Extract the (x, y) coordinate from the center of the cell holding the provided text.  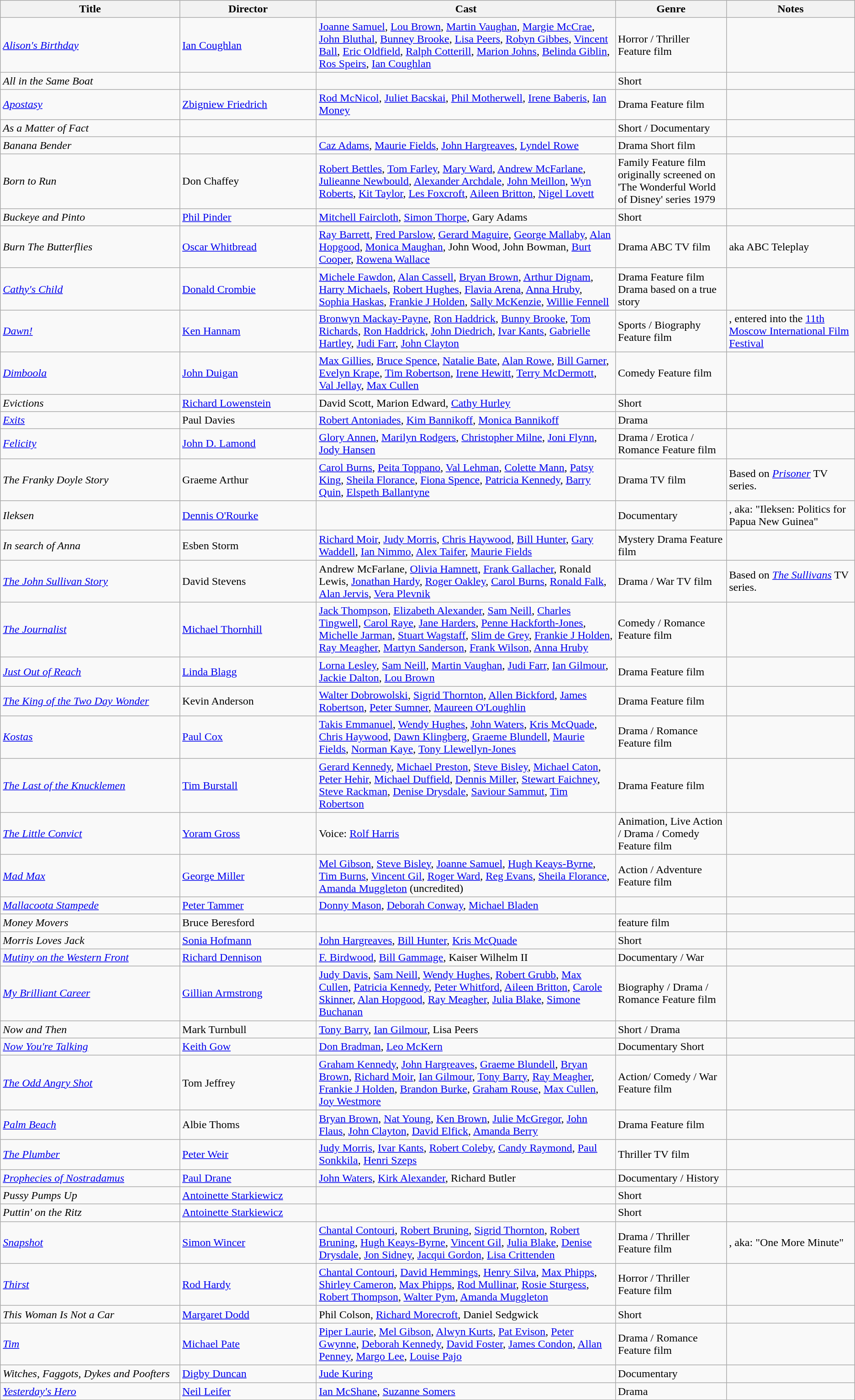
Mad Max (90, 875)
Drama TV film (670, 480)
Digby Duncan (248, 1373)
John Duigan (248, 373)
John Hargreaves, Bill Hunter, Kris McQuade (466, 940)
Walter Dobrowolski, Sigrid Thornton, Allen Bickford, James Robertson, Peter Sumner, Maureen O'Loughlin (466, 701)
Cathy's Child (90, 289)
Bruce Beresford (248, 923)
Drama / Erotica / Romance Feature film (670, 444)
Piper Laurie, Mel Gibson, Alwyn Kurts, Pat Evison, Peter Gwynne, Deborah Kennedy, David Foster, James Condon, Allan Penney, Margo Lee, Louise Pajo (466, 1344)
Rod Hardy (248, 1284)
feature film (670, 923)
Pussy Pumps Up (90, 1195)
Judy Morris, Ivar Kants, Robert Coleby, Candy Raymond, Paul Sonkkila, Henri Szeps (466, 1154)
Mark Turnbull (248, 1029)
Alison's Birthday (90, 45)
Family Feature film originally screened on 'The Wonderful World of Disney' series 1979 (670, 181)
Documentary / War (670, 958)
The John Sullivan Story (90, 581)
In search of Anna (90, 546)
Palm Beach (90, 1125)
Dawn! (90, 331)
Mystery Drama Feature film (670, 546)
Lorna Lesley, Sam Neill, Martin Vaughan, Judi Farr, Ian Gilmour, Jackie Dalton, Lou Brown (466, 672)
Simon Wincer (248, 1242)
Neil Leifer (248, 1391)
Andrew McFarlane, Olivia Hamnett, Frank Gallacher, Ronald Lewis, Jonathan Hardy, Roger Oakley, Carol Burns, Ronald Falk, Alan Jervis, Vera Plevnik (466, 581)
Notes (791, 9)
Tim (90, 1344)
Paul Cox (248, 737)
John D. Lamond (248, 444)
Action/ Comedy / War Feature film (670, 1083)
Snapshot (90, 1242)
Caz Adams, Maurie Fields, John Hargreaves, Lyndel Rowe (466, 145)
Biography / Drama / Romance Feature film (670, 993)
Short / Drama (670, 1029)
Paul Davies (248, 420)
As a Matter of Fact (90, 128)
Esben Storm (248, 546)
Ray Barrett, Fred Parslow, Gerard Maguire, George Mallaby, Alan Hopgood, Monica Maughan, John Wood, John Bowman, Burt Cooper, Rowena Wallace (466, 247)
The Odd Angry Shot (90, 1083)
Short / Documentary (670, 128)
Prophecies of Nostradamus (90, 1178)
Mitchell Faircloth, Simon Thorpe, Gary Adams (466, 217)
Ian McShane, Suzanne Somers (466, 1391)
Michael Pate (248, 1344)
, entered into the 11th Moscow International Film Festival (791, 331)
Banana Bender (90, 145)
Sonia Hofmann (248, 940)
Thriller TV film (670, 1154)
Margaret Dodd (248, 1314)
The King of the Two Day Wonder (90, 701)
, aka: "Ileksen: Politics for Papua New Guinea" (791, 515)
Rod McNicol, Juliet Bacskai, Phil Motherwell, Irene Baberis, Ian Money (466, 104)
aka ABC Teleplay (791, 247)
Dimboola (90, 373)
Max Gillies, Bruce Spence, Natalie Bate, Alan Rowe, Bill Garner, Evelyn Krape, Tim Robertson, Irene Hewitt, Terry McDermott, Val Jellay, Max Cullen (466, 373)
Comedy / Romance Feature film (670, 630)
Ileksen (90, 515)
The Franky Doyle Story (90, 480)
Drama ABC TV film (670, 247)
All in the Same Boat (90, 81)
Drama / War TV film (670, 581)
Drama / Thriller Feature film (670, 1242)
The Last of the Knucklemen (90, 785)
Peter Tammer (248, 905)
Based on Prisoner TV series. (791, 480)
Based on The Sullivans TV series. (791, 581)
Oscar Whitbread (248, 247)
Now You're Talking (90, 1047)
Genre (670, 9)
Paul Drane (248, 1178)
Felicity (90, 444)
Bryan Brown, Nat Young, Ken Brown, Julie McGregor, John Flaus, John Clayton, David Elfick, Amanda Berry (466, 1125)
Voice: Rolf Harris (466, 833)
Donny Mason, Deborah Conway, Michael Bladen (466, 905)
Robert Antoniades, Kim Bannikoff, Monica Bannikoff (466, 420)
Tom Jeffrey (248, 1083)
Now and Then (90, 1029)
Graeme Arthur (248, 480)
Donald Crombie (248, 289)
Carol Burns, Peita Toppano, Val Lehman, Colette Mann, Patsy King, Sheila Florance, Fiona Spence, Patricia Kennedy, Barry Quin, Elspeth Ballantyne (466, 480)
Witches, Faggots, Dykes and Poofters (90, 1373)
Glory Annen, Marilyn Rodgers, Christopher Milne, Joni Flynn, Jody Hansen (466, 444)
Comedy Feature film (670, 373)
, aka: "One More Minute" (791, 1242)
Richard Dennison (248, 958)
F. Birdwood, Bill Gammage, Kaiser Wilhelm II (466, 958)
Jude Kuring (466, 1373)
Kostas (90, 737)
George Miller (248, 875)
Animation, Live Action / Drama / Comedy Feature film (670, 833)
Born to Run (90, 181)
My Brilliant Career (90, 993)
Phil Pinder (248, 217)
The Plumber (90, 1154)
Keith Gow (248, 1047)
Cast (466, 9)
Tony Barry, Ian Gilmour, Lisa Peers (466, 1029)
Mallacoota Stampede (90, 905)
Kevin Anderson (248, 701)
Don Chaffey (248, 181)
Dennis O'Rourke (248, 515)
Bronwyn Mackay-Payne, Ron Haddrick, Bunny Brooke, Tom Richards, Ron Haddrick, John Diedrich, Ivar Kants, Gabrielle Hartley, Judi Farr, John Clayton (466, 331)
Thirst (90, 1284)
Richard Moir, Judy Morris, Chris Haywood, Bill Hunter, Gary Waddell, Ian Nimmo, Alex Taifer, Maurie Fields (466, 546)
Linda Blagg (248, 672)
Gillian Armstrong (248, 993)
Ian Coughlan (248, 45)
Morris Loves Jack (90, 940)
Money Movers (90, 923)
Drama Short film (670, 145)
David Scott, Marion Edward, Cathy Hurley (466, 403)
David Stevens (248, 581)
Action / Adventure Feature film (670, 875)
Exits (90, 420)
John Waters, Kirk Alexander, Richard Butler (466, 1178)
Buckeye and Pinto (90, 217)
The Journalist (90, 630)
Just Out of Reach (90, 672)
Zbigniew Friedrich (248, 104)
Ken Hannam (248, 331)
Michael Thornhill (248, 630)
Don Bradman, Leo McKern (466, 1047)
Documentary Short (670, 1047)
Drama Feature film Drama based on a true story (670, 289)
Phil Colson, Richard Morecroft, Daniel Sedgwick (466, 1314)
Tim Burstall (248, 785)
Mutiny on the Western Front (90, 958)
Apostasy (90, 104)
Richard Lowenstein (248, 403)
Yoram Gross (248, 833)
The Little Convict (90, 833)
Peter Weir (248, 1154)
Title (90, 9)
Sports / Biography Feature film (670, 331)
Evictions (90, 403)
This Woman Is Not a Car (90, 1314)
Documentary / History (670, 1178)
Albie Thoms (248, 1125)
Burn The Butterflies (90, 247)
Director (248, 9)
Puttin' on the Ritz (90, 1213)
Yesterday's Hero (90, 1391)
